Locate the cell with the specified text and output its (x, y) center coordinate. 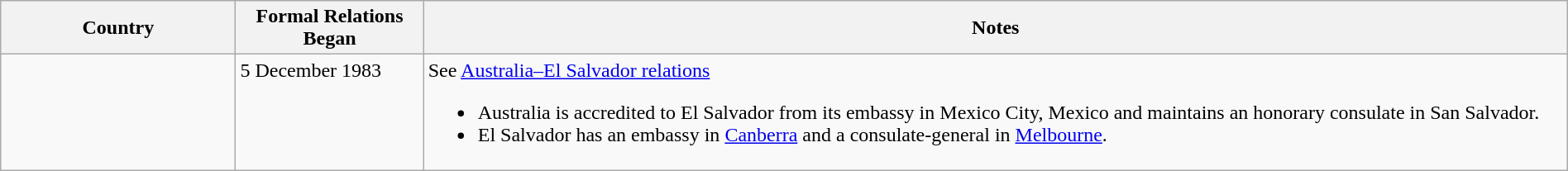
5 December 1983 (329, 112)
Notes (996, 28)
Country (118, 28)
Formal Relations Began (329, 28)
